Detect which cell encompasses the target text, then output its (x, y) center coordinate. 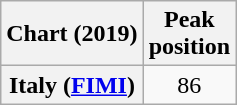
Chart (2019) (72, 34)
Peakposition (189, 34)
Italy (FIMI) (72, 85)
86 (189, 85)
